Return [X, Y] of the center of cell containing provided text 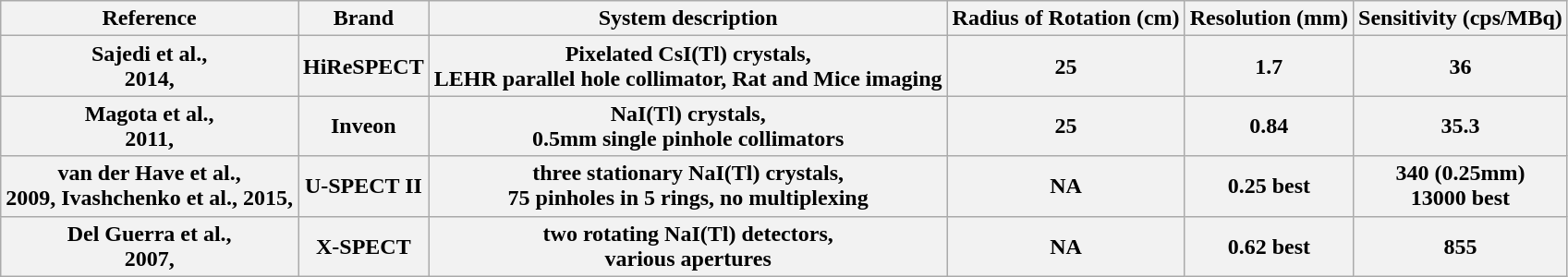
35.3 [1461, 126]
0.84 [1269, 126]
0.25 best [1269, 187]
Inveon [363, 126]
855 [1461, 246]
Radius of Rotation (cm) [1066, 18]
Resolution (mm) [1269, 18]
NaI(Tl) crystals,0.5mm single pinhole collimators [687, 126]
three stationary NaI(Tl) crystals,75 pinholes in 5 rings, no multiplexing [687, 187]
HiReSPECT [363, 66]
Magota et al.,2011, [150, 126]
Sensitivity (cps/MBq) [1461, 18]
Pixelated CsI(Tl) crystals,LEHR parallel hole collimator, Rat and Mice imaging [687, 66]
36 [1461, 66]
Sajedi et al.,2014, [150, 66]
van der Have et al.,2009, Ivashchenko et al., 2015, [150, 187]
Reference [150, 18]
System description [687, 18]
Del Guerra et al.,2007, [150, 246]
two rotating NaI(Tl) detectors,various apertures [687, 246]
U-SPECT II [363, 187]
1.7 [1269, 66]
Brand [363, 18]
X-SPECT [363, 246]
0.62 best [1269, 246]
340 (0.25mm)13000 best [1461, 187]
